Determine the (X, Y) coordinate at the center of the cell enclosing the given text.  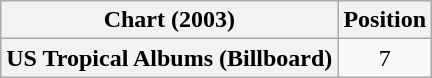
Chart (2003) (170, 20)
US Tropical Albums (Billboard) (170, 58)
7 (385, 58)
Position (385, 20)
